From the cell containing the given text, extract its center point as [X, Y] coordinate. 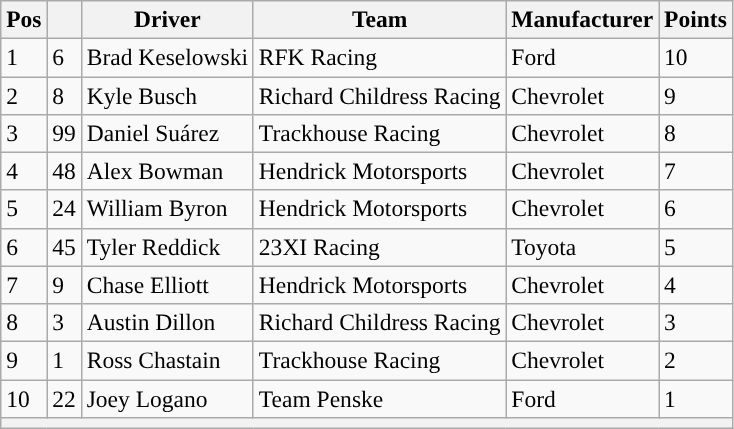
Driver [167, 19]
William Byron [167, 209]
Chase Elliott [167, 285]
Team Penske [379, 398]
99 [64, 133]
Points [696, 19]
Manufacturer [582, 19]
48 [64, 171]
Pos [24, 19]
23XI Racing [379, 247]
Brad Keselowski [167, 57]
Daniel Suárez [167, 133]
45 [64, 247]
Toyota [582, 247]
Joey Logano [167, 398]
Alex Bowman [167, 171]
RFK Racing [379, 57]
22 [64, 398]
Team [379, 19]
Austin Dillon [167, 322]
Kyle Busch [167, 95]
24 [64, 209]
Ross Chastain [167, 360]
Tyler Reddick [167, 247]
